Search for the cell housing the specified text and yield its [X, Y] center coordinate. 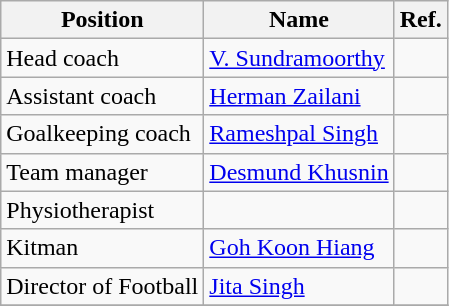
Position [102, 20]
Team manager [102, 172]
Director of Football [102, 286]
Name [299, 20]
Goh Koon Hiang [299, 248]
Desmund Khusnin [299, 172]
Kitman [102, 248]
Head coach [102, 58]
Goalkeeping coach [102, 134]
V. Sundramoorthy [299, 58]
Jita Singh [299, 286]
Rameshpal Singh [299, 134]
Ref. [420, 20]
Herman Zailani [299, 96]
Physiotherapist [102, 210]
Assistant coach [102, 96]
